Return (X, Y) of the center of cell containing provided text 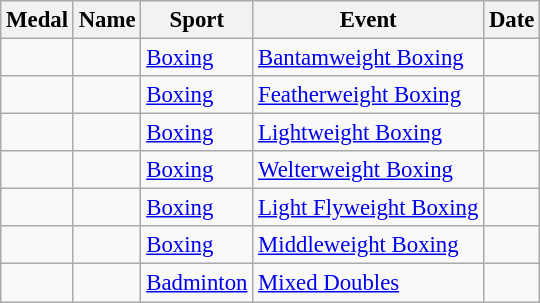
Light Flyweight Boxing (368, 208)
Name (107, 20)
Featherweight Boxing (368, 95)
Event (368, 20)
Bantamweight Boxing (368, 58)
Middleweight Boxing (368, 245)
Mixed Doubles (368, 283)
Date (512, 20)
Badminton (197, 283)
Medal (38, 20)
Lightweight Boxing (368, 133)
Sport (197, 20)
Welterweight Boxing (368, 170)
